Pinpoint the cell where the given text exists, returning its [X, Y] midpoint coordinate. 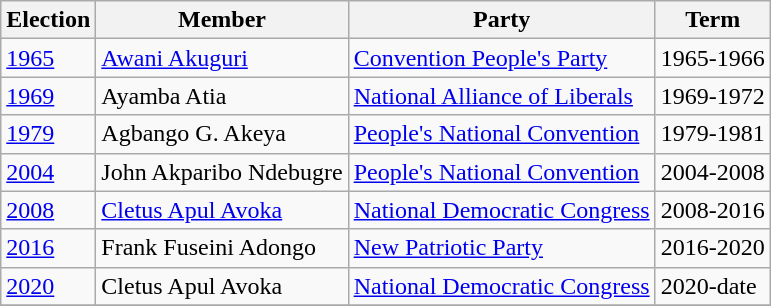
New Patriotic Party [502, 248]
1965-1966 [712, 58]
Convention People's Party [502, 58]
National Alliance of Liberals [502, 96]
Party [502, 20]
2008-2016 [712, 210]
1979-1981 [712, 134]
Ayamba Atia [222, 96]
Agbango G. Akeya [222, 134]
Term [712, 20]
2008 [48, 210]
2004-2008 [712, 172]
1969‐1972 [712, 96]
Member [222, 20]
1965 [48, 58]
2016 [48, 248]
2020-date [712, 286]
John Akparibo Ndebugre [222, 172]
1979 [48, 134]
Awani Akuguri [222, 58]
Frank Fuseini Adongo [222, 248]
2016-2020 [712, 248]
1969 [48, 96]
Election [48, 20]
2004 [48, 172]
2020 [48, 286]
